Search for the cell housing the specified text and yield its (X, Y) center coordinate. 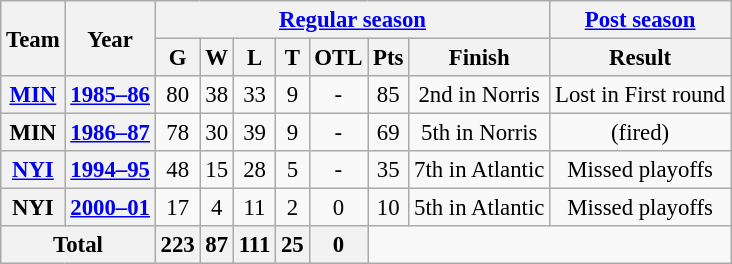
28 (254, 170)
Pts (388, 58)
25 (292, 245)
33 (254, 95)
G (178, 58)
35 (388, 170)
78 (178, 133)
11 (254, 208)
4 (216, 208)
7th in Atlantic (480, 170)
80 (178, 95)
T (292, 58)
(fired) (640, 133)
L (254, 58)
5th in Norris (480, 133)
W (216, 58)
30 (216, 133)
87 (216, 245)
Regular season (352, 20)
1994–95 (110, 170)
38 (216, 95)
1985–86 (110, 95)
5th in Atlantic (480, 208)
223 (178, 245)
OTL (338, 58)
Team (33, 38)
Post season (640, 20)
111 (254, 245)
2nd in Norris (480, 95)
2000–01 (110, 208)
Finish (480, 58)
15 (216, 170)
Year (110, 38)
39 (254, 133)
Total (78, 245)
48 (178, 170)
2 (292, 208)
Result (640, 58)
5 (292, 170)
85 (388, 95)
69 (388, 133)
10 (388, 208)
1986–87 (110, 133)
17 (178, 208)
Lost in First round (640, 95)
